Pinpoint the cell where the given text exists, returning its (x, y) midpoint coordinate. 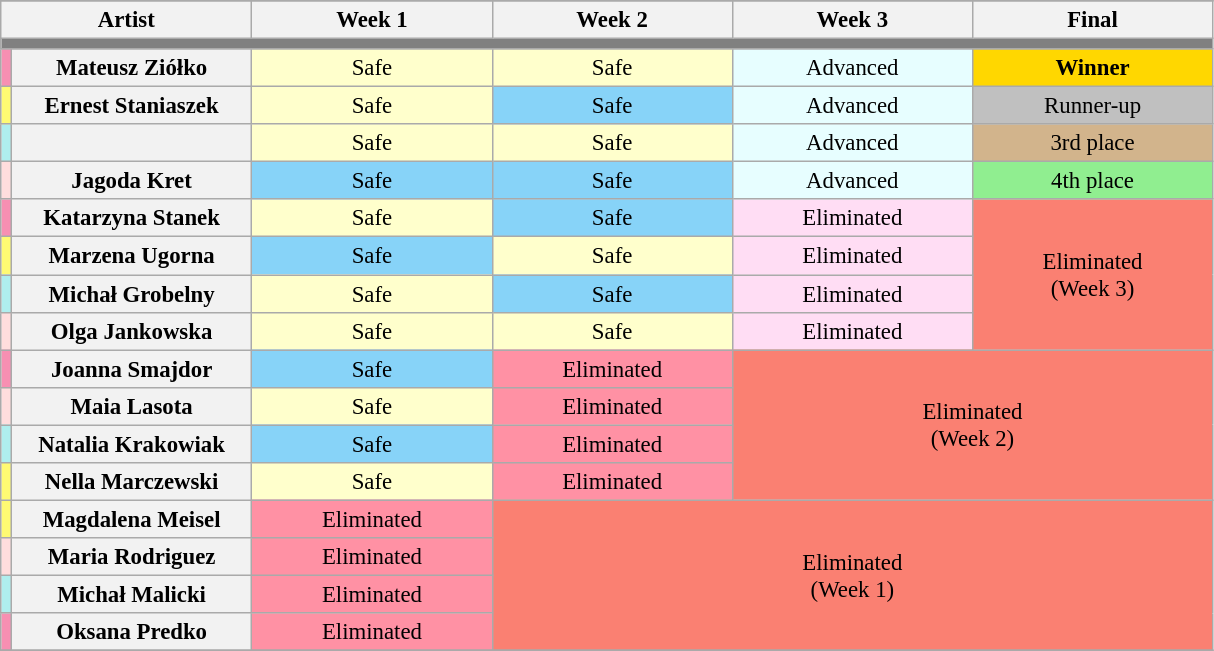
Week 3 (852, 20)
Final (1092, 20)
Natalia Krakowiak (131, 444)
Nella Marczewski (131, 482)
Ernest Staniaszek (131, 106)
Maia Lasota (131, 406)
Jagoda Kret (131, 181)
Maria Rodriguez (131, 557)
Eliminated(Week 3) (1092, 275)
Week 2 (612, 20)
Week 1 (372, 20)
Oksana Predko (131, 632)
Winner (1092, 68)
Eliminated(Week 1) (852, 575)
Mateusz Ziółko (131, 68)
Runner-up (1092, 106)
3rd place (1092, 143)
Michał Malicki (131, 594)
Olga Jankowska (131, 331)
Artist (126, 20)
Joanna Smajdor (131, 369)
Magdalena Meisel (131, 519)
Marzena Ugorna (131, 256)
Michał Grobelny (131, 294)
Eliminated(Week 2) (972, 425)
Katarzyna Stanek (131, 219)
4th place (1092, 181)
